Scan for the cell matching the given text and deliver its [X, Y] coordinate at center. 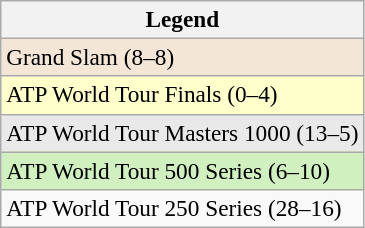
Grand Slam (8–8) [182, 57]
Legend [182, 19]
ATP World Tour Masters 1000 (13–5) [182, 133]
ATP World Tour 500 Series (6–10) [182, 170]
ATP World Tour Finals (0–4) [182, 95]
ATP World Tour 250 Series (28–16) [182, 208]
